Return the (x, y) coordinate for the center point of the cell that contains the specified text.  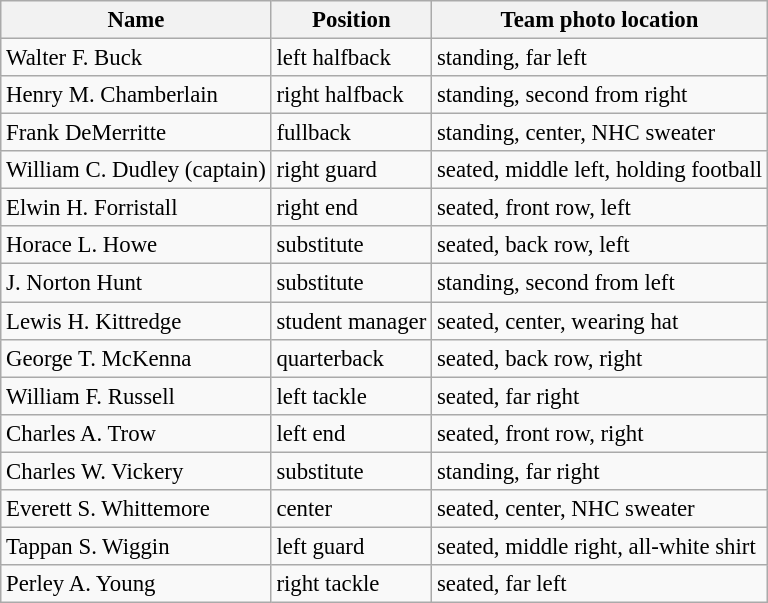
Horace L. Howe (136, 245)
seated, far left (600, 584)
George T. McKenna (136, 358)
right guard (352, 170)
standing, center, NHC sweater (600, 133)
seated, front row, right (600, 433)
Perley A. Young (136, 584)
right end (352, 208)
fullback (352, 133)
right tackle (352, 584)
quarterback (352, 358)
Charles W. Vickery (136, 471)
Everett S. Whittemore (136, 509)
Charles A. Trow (136, 433)
J. Norton Hunt (136, 283)
seated, center, NHC sweater (600, 509)
Lewis H. Kittredge (136, 321)
Frank DeMerritte (136, 133)
left end (352, 433)
seated, far right (600, 396)
center (352, 509)
Name (136, 20)
Walter F. Buck (136, 58)
standing, second from right (600, 95)
standing, far left (600, 58)
Position (352, 20)
seated, middle left, holding football (600, 170)
standing, far right (600, 471)
student manager (352, 321)
right halfback (352, 95)
Elwin H. Forristall (136, 208)
seated, back row, right (600, 358)
seated, front row, left (600, 208)
seated, middle right, all-white shirt (600, 546)
seated, back row, left (600, 245)
left tackle (352, 396)
standing, second from left (600, 283)
Henry M. Chamberlain (136, 95)
left halfback (352, 58)
William F. Russell (136, 396)
left guard (352, 546)
Tappan S. Wiggin (136, 546)
seated, center, wearing hat (600, 321)
Team photo location (600, 20)
William C. Dudley (captain) (136, 170)
